Return [X, Y] of the center of cell containing provided text 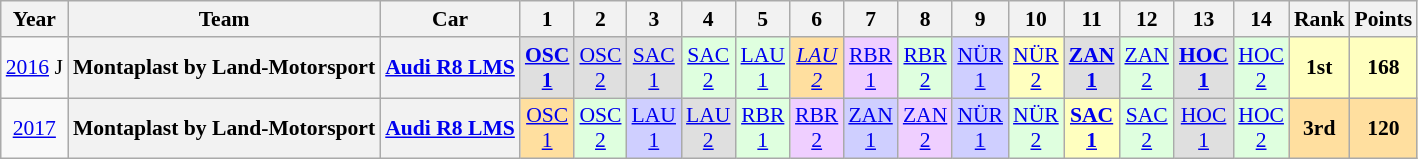
2017 [34, 128]
1st [1320, 68]
9 [980, 19]
3 [654, 19]
11 [1092, 19]
10 [1036, 19]
Year [34, 19]
Rank [1320, 19]
12 [1146, 19]
3rd [1320, 128]
8 [925, 19]
120 [1383, 128]
Points [1383, 19]
168 [1383, 68]
Team [224, 19]
1 [548, 19]
Car [450, 19]
2016 J [34, 68]
7 [870, 19]
13 [1204, 19]
4 [708, 19]
2 [600, 19]
14 [1261, 19]
5 [763, 19]
6 [816, 19]
